Detect which cell encompasses the target text, then output its [x, y] center coordinate. 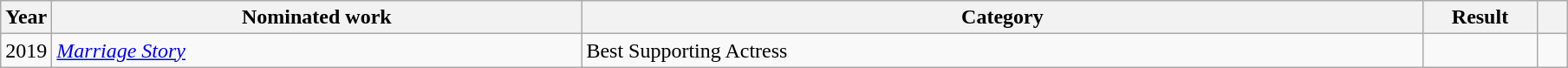
2019 [26, 51]
Year [26, 17]
Nominated work [317, 17]
Result [1480, 17]
Category [1002, 17]
Best Supporting Actress [1002, 51]
Marriage Story [317, 51]
